Extract the (x, y) coordinate from the center of the cell holding the provided text.  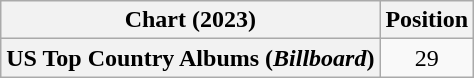
Position (427, 20)
Chart (2023) (190, 20)
29 (427, 58)
US Top Country Albums (Billboard) (190, 58)
